For the text-containing cell, return its midpoint in [x, y] coordinate format. 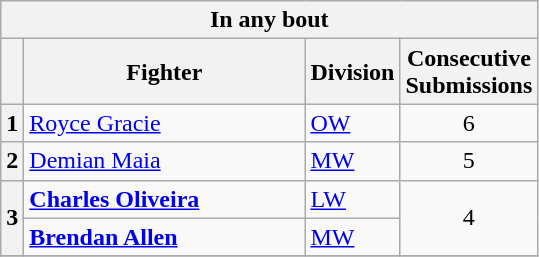
LW [352, 199]
OW [352, 123]
Brendan Allen [164, 237]
ConsecutiveSubmissions [469, 72]
5 [469, 161]
4 [469, 218]
In any bout [270, 20]
6 [469, 123]
Demian Maia [164, 161]
1 [12, 123]
Royce Gracie [164, 123]
2 [12, 161]
Charles Oliveira [164, 199]
3 [12, 218]
Division [352, 72]
Fighter [164, 72]
